Capture the cell that displays the provided text and extract its [X, Y] central coordinate. 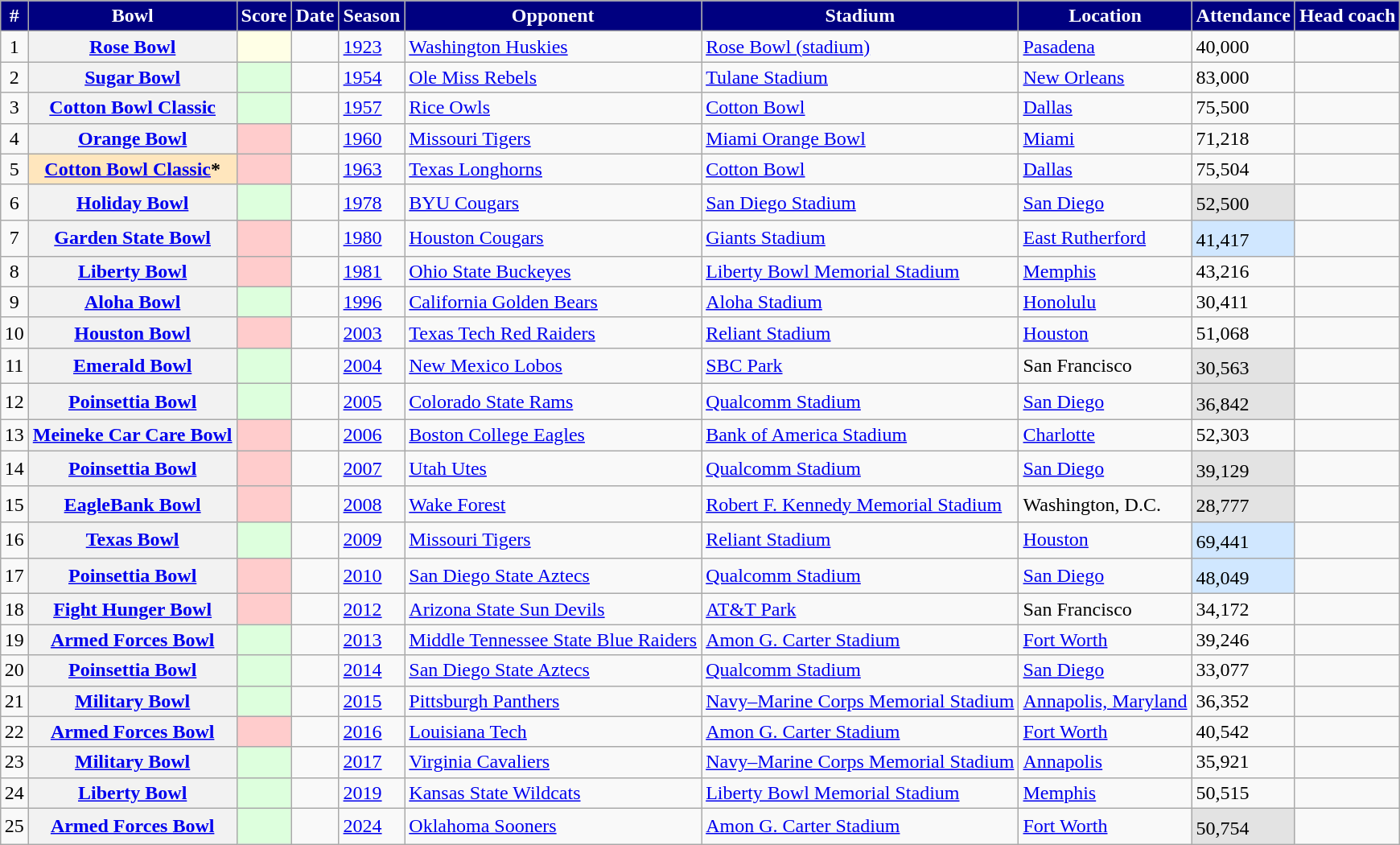
52,500 [1243, 203]
Robert F. Kennedy Memorial Stadium [860, 504]
Location [1106, 16]
43,216 [1243, 271]
Rose Bowl [132, 47]
New Orleans [1106, 77]
Houston Bowl [132, 332]
Kansas State Wildcats [554, 793]
2013 [372, 640]
Cotton Bowl Classic* [132, 169]
Boston College Eagles [554, 435]
Aloha Stadium [860, 302]
5 [14, 169]
3 [14, 108]
17 [14, 576]
25 [14, 826]
52,303 [1243, 435]
2015 [372, 701]
10 [14, 332]
Season [372, 16]
Wake Forest [554, 504]
2006 [372, 435]
Annapolis [1106, 762]
Cotton Bowl Classic [132, 108]
Sugar Bowl [132, 77]
50,515 [1243, 793]
Texas Bowl [132, 541]
Meineke Car Care Bowl [132, 435]
2016 [372, 732]
Ohio State Buckeyes [554, 271]
Washington Huskies [554, 47]
Score [264, 16]
9 [14, 302]
19 [14, 640]
2004 [372, 365]
4 [14, 138]
1954 [372, 77]
2017 [372, 762]
Charlotte [1106, 435]
Texas Longhorns [554, 169]
15 [14, 504]
1981 [372, 271]
2019 [372, 793]
24 [14, 793]
51,068 [1243, 332]
Honolulu [1106, 302]
2003 [372, 332]
Emerald Bowl [132, 365]
San Diego Stadium [860, 203]
1923 [372, 47]
23 [14, 762]
Texas Tech Red Raiders [554, 332]
2010 [372, 576]
8 [14, 271]
18 [14, 609]
30,411 [1243, 302]
12 [14, 402]
69,441 [1243, 541]
Miami [1106, 138]
Bowl [132, 16]
2005 [372, 402]
SBC Park [860, 365]
AT&T Park [860, 609]
75,500 [1243, 108]
2014 [372, 670]
Middle Tennessee State Blue Raiders [554, 640]
Washington, D.C. [1106, 504]
28,777 [1243, 504]
50,754 [1243, 826]
Opponent [554, 16]
Bank of America Stadium [860, 435]
41,417 [1243, 238]
Virginia Cavaliers [554, 762]
Tulane Stadium [860, 77]
Pittsburgh Panthers [554, 701]
# [14, 16]
Holiday Bowl [132, 203]
Giants Stadium [860, 238]
2 [14, 77]
Annapolis, Maryland [1106, 701]
Oklahoma Sooners [554, 826]
20 [14, 670]
30,563 [1243, 365]
22 [14, 732]
Aloha Bowl [132, 302]
Pasadena [1106, 47]
Ole Miss Rebels [554, 77]
1963 [372, 169]
1957 [372, 108]
Stadium [860, 16]
Rose Bowl (stadium) [860, 47]
39,246 [1243, 640]
36,352 [1243, 701]
75,504 [1243, 169]
34,172 [1243, 609]
35,921 [1243, 762]
1980 [372, 238]
Miami Orange Bowl [860, 138]
14 [14, 468]
Arizona State Sun Devils [554, 609]
2024 [372, 826]
48,049 [1243, 576]
2009 [372, 541]
BYU Cougars [554, 203]
2008 [372, 504]
Utah Utes [554, 468]
Orange Bowl [132, 138]
2012 [372, 609]
33,077 [1243, 670]
Rice Owls [554, 108]
Fight Hunger Bowl [132, 609]
Houston Cougars [554, 238]
21 [14, 701]
40,000 [1243, 47]
1960 [372, 138]
16 [14, 541]
13 [14, 435]
1978 [372, 203]
7 [14, 238]
Louisiana Tech [554, 732]
2007 [372, 468]
40,542 [1243, 732]
Date [315, 16]
Colorado State Rams [554, 402]
11 [14, 365]
1 [14, 47]
83,000 [1243, 77]
1996 [372, 302]
36,842 [1243, 402]
6 [14, 203]
Head coach [1347, 16]
39,129 [1243, 468]
Garden State Bowl [132, 238]
California Golden Bears [554, 302]
Attendance [1243, 16]
EagleBank Bowl [132, 504]
New Mexico Lobos [554, 365]
East Rutherford [1106, 238]
71,218 [1243, 138]
